Capture the cell that displays the provided text and extract its (x, y) central coordinate. 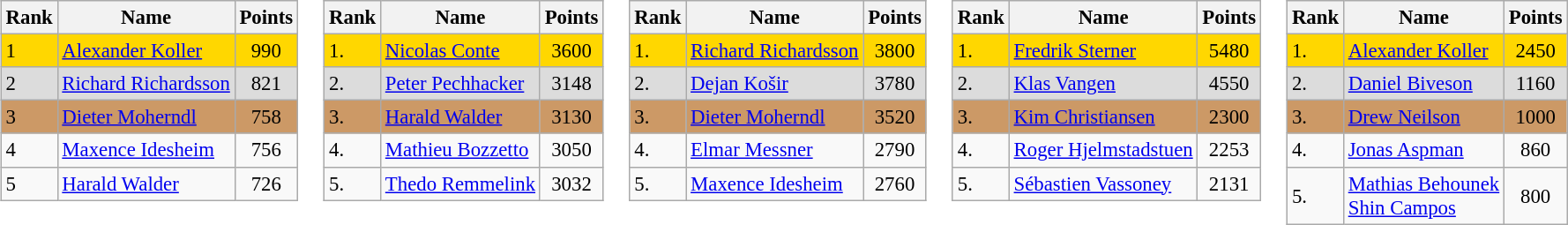
3130 (571, 117)
2253 (1229, 150)
3032 (571, 184)
756 (266, 150)
3800 (894, 51)
3520 (894, 117)
726 (266, 184)
860 (1534, 150)
2760 (894, 184)
2450 (1534, 51)
2131 (1229, 184)
Mathias Behounek Shin Campos (1423, 196)
Elmar Messner (774, 150)
Sébastien Vassoney (1103, 184)
Klas Vangen (1103, 84)
Kim Christiansen (1103, 117)
Dejan Košir (774, 84)
Thedo Remmelink (460, 184)
1000 (1534, 117)
Mathieu Bozzetto (460, 150)
3780 (894, 84)
Roger Hjelmstadstuen (1103, 150)
758 (266, 117)
800 (1534, 196)
Fredrik Sterner (1103, 51)
3050 (571, 150)
Peter Pechhacker (460, 84)
Nicolas Conte (460, 51)
2300 (1229, 117)
2 (29, 84)
4550 (1229, 84)
3600 (571, 51)
Jonas Aspman (1423, 150)
5 (29, 184)
Drew Neilson (1423, 117)
1160 (1534, 84)
4 (29, 150)
Daniel Biveson (1423, 84)
5480 (1229, 51)
1 (29, 51)
990 (266, 51)
3148 (571, 84)
821 (266, 84)
2790 (894, 150)
3 (29, 117)
